Locate the cell with the specified text and output its (X, Y) center coordinate. 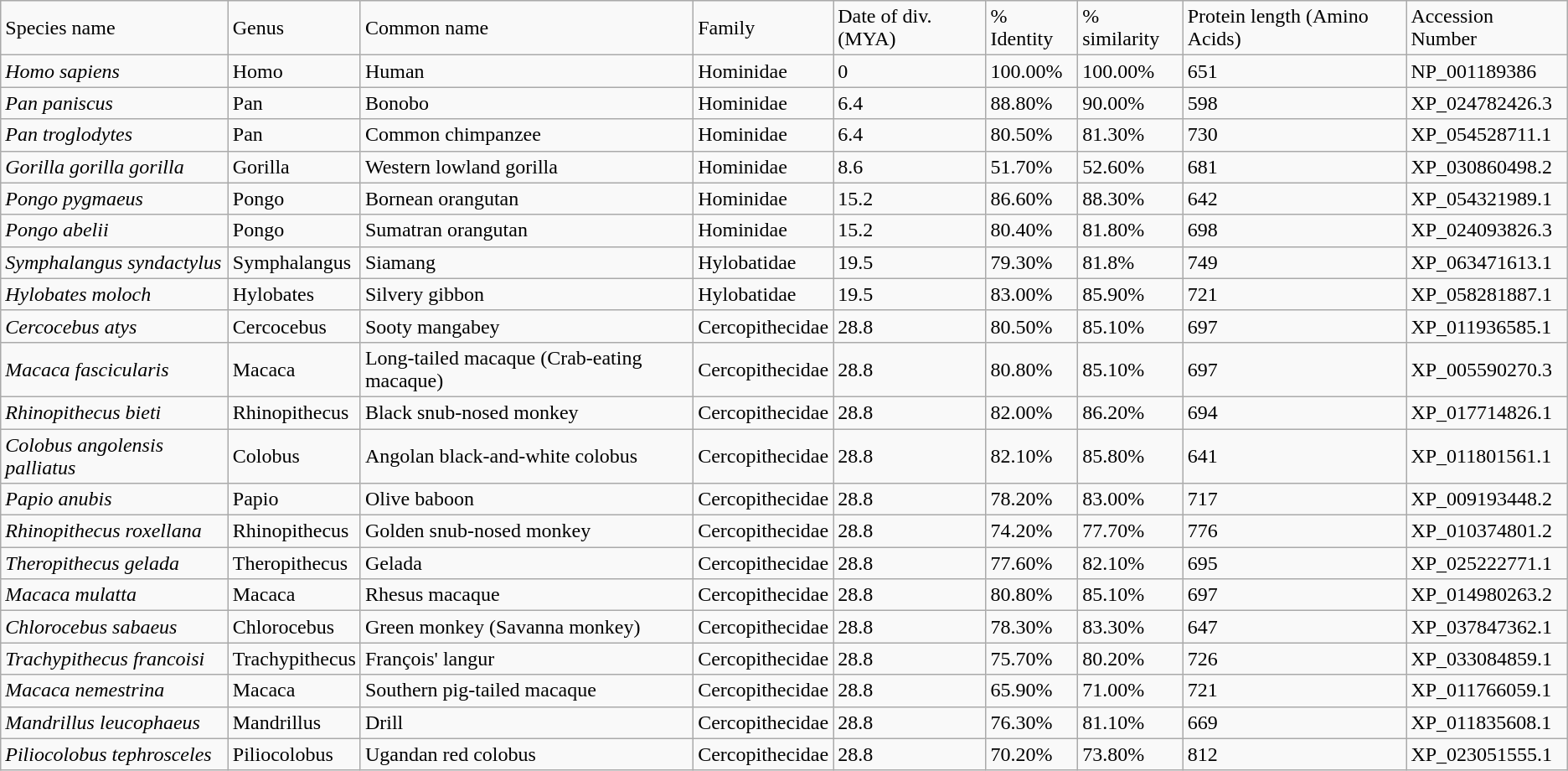
647 (1295, 627)
Angolan black-and-white colobus (526, 456)
86.20% (1131, 412)
XP_054528711.1 (1487, 135)
Theropithecus (294, 563)
Pongo pygmaeus (115, 199)
90.00% (1131, 103)
717 (1295, 499)
51.70% (1032, 167)
XP_014980263.2 (1487, 595)
XP_030860498.2 (1487, 167)
Piliocolobus tephrosceles (115, 754)
XP_005590270.3 (1487, 369)
Gorilla gorilla gorilla (115, 167)
Chlorocebus sabaeus (115, 627)
Homo (294, 71)
Bonobo (526, 103)
Common name (526, 28)
81.8% (1131, 262)
Western lowland gorilla (526, 167)
Rhinopithecus bieti (115, 412)
52.60% (1131, 167)
NP_001189386 (1487, 71)
83.30% (1131, 627)
694 (1295, 412)
651 (1295, 71)
Date of div. (MYA) (910, 28)
Accession Number (1487, 28)
726 (1295, 659)
XP_011801561.1 (1487, 456)
Macaca mulatta (115, 595)
81.10% (1131, 722)
85.80% (1131, 456)
Rhesus macaque (526, 595)
78.20% (1032, 499)
669 (1295, 722)
81.30% (1131, 135)
XP_009193448.2 (1487, 499)
Homo sapiens (115, 71)
XP_023051555.1 (1487, 754)
Protein length (Amino Acids) (1295, 28)
Species name (115, 28)
XP_037847362.1 (1487, 627)
85.90% (1131, 294)
Drill (526, 722)
Cercocebus (294, 326)
XP_011835608.1 (1487, 722)
Hylobates moloch (115, 294)
80.40% (1032, 230)
Symphalangus syndactylus (115, 262)
65.90% (1032, 691)
Hylobates (294, 294)
Gorilla (294, 167)
Rhinopithecus roxellana (115, 531)
Bornean orangutan (526, 199)
XP_017714826.1 (1487, 412)
Gelada (526, 563)
XP_054321989.1 (1487, 199)
Silvery gibbon (526, 294)
71.00% (1131, 691)
86.60% (1032, 199)
Papio anubis (115, 499)
XP_025222771.1 (1487, 563)
Green monkey (Savanna monkey) (526, 627)
Trachypithecus francoisi (115, 659)
Macaca fascicularis (115, 369)
XP_010374801.2 (1487, 531)
Genus (294, 28)
XP_058281887.1 (1487, 294)
641 (1295, 456)
Cercocebus atys (115, 326)
698 (1295, 230)
681 (1295, 167)
Black snub-nosed monkey (526, 412)
Siamang (526, 262)
XP_063471613.1 (1487, 262)
Pongo abelii (115, 230)
Papio (294, 499)
0 (910, 71)
79.30% (1032, 262)
78.30% (1032, 627)
8.6 (910, 167)
Golden snub-nosed monkey (526, 531)
Chlorocebus (294, 627)
88.80% (1032, 103)
77.70% (1131, 531)
% Identity (1032, 28)
Olive baboon (526, 499)
74.20% (1032, 531)
Colobus (294, 456)
73.80% (1131, 754)
Long-tailed macaque (Crab-eating macaque) (526, 369)
Macaca nemestrina (115, 691)
Family (764, 28)
695 (1295, 563)
XP_011936585.1 (1487, 326)
Piliocolobus (294, 754)
749 (1295, 262)
730 (1295, 135)
80.20% (1131, 659)
812 (1295, 754)
Human (526, 71)
XP_033084859.1 (1487, 659)
77.60% (1032, 563)
Ugandan red colobus (526, 754)
598 (1295, 103)
Trachypithecus (294, 659)
Pan paniscus (115, 103)
XP_024093826.3 (1487, 230)
François' langur (526, 659)
76.30% (1032, 722)
Mandrillus leucophaeus (115, 722)
Mandrillus (294, 722)
82.00% (1032, 412)
Sumatran orangutan (526, 230)
Pan troglodytes (115, 135)
XP_011766059.1 (1487, 691)
776 (1295, 531)
XP_024782426.3 (1487, 103)
Sooty mangabey (526, 326)
81.80% (1131, 230)
70.20% (1032, 754)
Common chimpanzee (526, 135)
Southern pig-tailed macaque (526, 691)
Symphalangus (294, 262)
% similarity (1131, 28)
88.30% (1131, 199)
Colobus angolensis palliatus (115, 456)
75.70% (1032, 659)
Theropithecus gelada (115, 563)
642 (1295, 199)
